Determine the [x, y] coordinate at the center of the cell enclosing the given text.  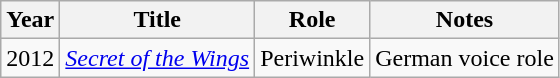
Notes [465, 20]
Periwinkle [312, 58]
German voice role [465, 58]
Secret of the Wings [158, 58]
Role [312, 20]
Year [30, 20]
2012 [30, 58]
Title [158, 20]
